Determine the (x, y) coordinate at the center of the cell enclosing the given text.  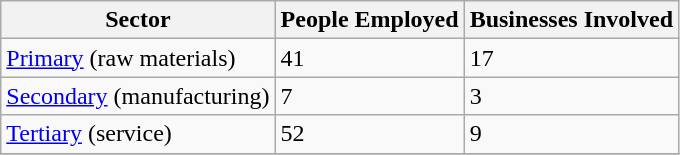
Businesses Involved (571, 20)
41 (370, 58)
17 (571, 58)
Tertiary (service) (138, 134)
3 (571, 96)
People Employed (370, 20)
7 (370, 96)
Sector (138, 20)
Primary (raw materials) (138, 58)
9 (571, 134)
Secondary (manufacturing) (138, 96)
52 (370, 134)
